From the cell containing the given text, extract its center point as (x, y) coordinate. 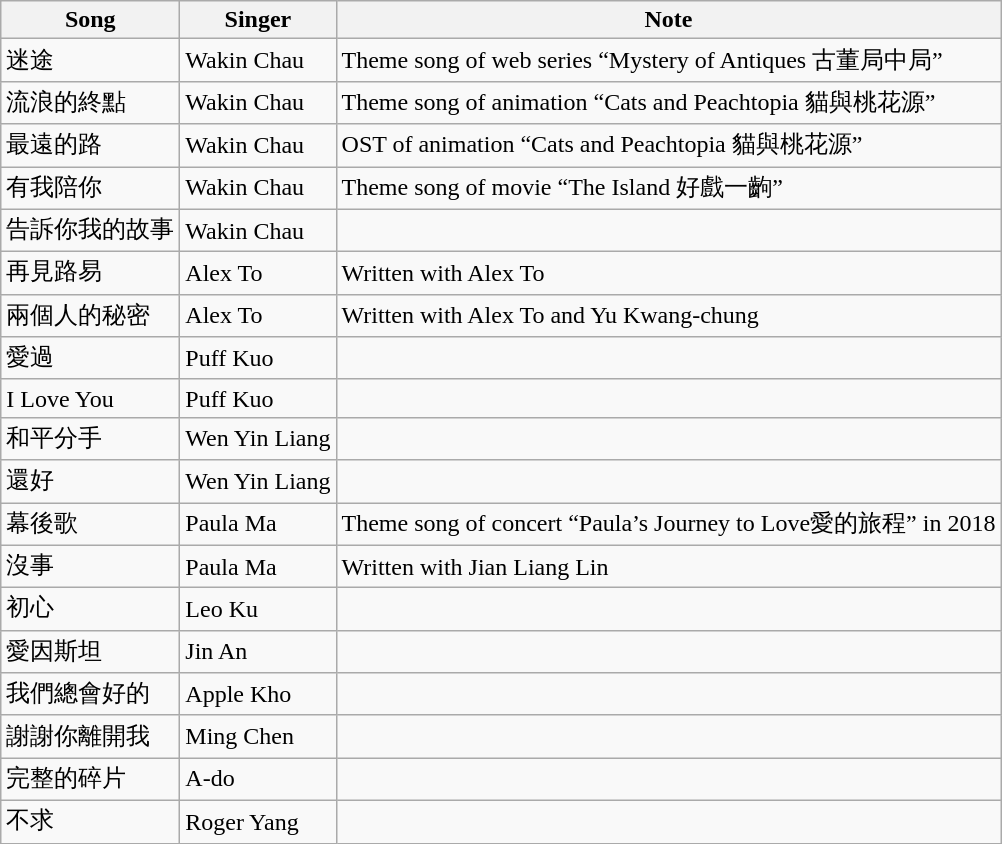
Ming Chen (258, 736)
和平分手 (90, 438)
不求 (90, 822)
OST of animation “Cats and Peachtopia 貓與桃花源” (668, 146)
Apple Kho (258, 694)
A-do (258, 780)
迷途 (90, 60)
再見路易 (90, 274)
Written with Alex To and Yu Kwang-chung (668, 316)
Theme song of concert “Paula’s Journey to Love愛的旅程” in 2018 (668, 524)
Roger Yang (258, 822)
I Love You (90, 398)
Theme song of movie “The Island 好戲一齣” (668, 188)
完整的碎片 (90, 780)
兩個人的秘密 (90, 316)
Jin An (258, 652)
Written with Jian Liang Lin (668, 566)
最遠的路 (90, 146)
沒事 (90, 566)
告訴你我的故事 (90, 230)
愛過 (90, 358)
Singer (258, 20)
Written with Alex To (668, 274)
有我陪你 (90, 188)
Theme song of web series “Mystery of Antiques 古董局中局” (668, 60)
初心 (90, 610)
幕後歌 (90, 524)
流浪的終點 (90, 102)
謝謝你離開我 (90, 736)
Theme song of animation “Cats and Peachtopia 貓與桃花源” (668, 102)
Leo Ku (258, 610)
Song (90, 20)
Note (668, 20)
愛因斯坦 (90, 652)
我們總會好的 (90, 694)
還好 (90, 482)
